Extract the (x, y) coordinate from the center of the cell holding the provided text.  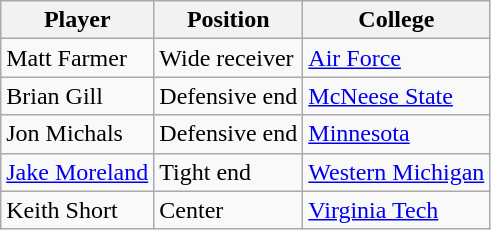
Air Force (396, 58)
Player (78, 20)
Center (228, 210)
Jake Moreland (78, 172)
College (396, 20)
Keith Short (78, 210)
Wide receiver (228, 58)
Brian Gill (78, 96)
Tight end (228, 172)
Virginia Tech (396, 210)
Matt Farmer (78, 58)
Position (228, 20)
Western Michigan (396, 172)
Minnesota (396, 134)
McNeese State (396, 96)
Jon Michals (78, 134)
